For the text-containing cell, return its midpoint in [X, Y] coordinate format. 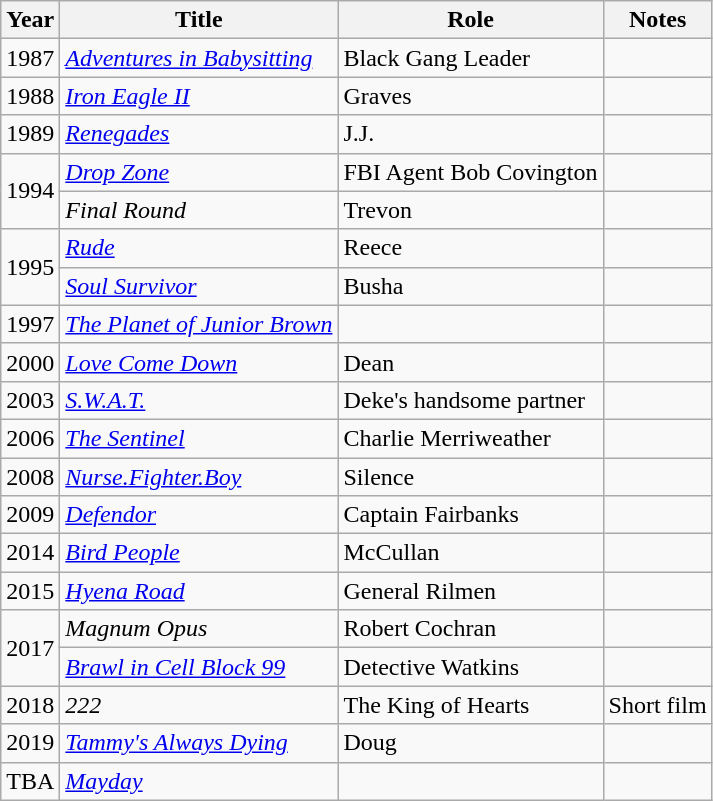
Brawl in Cell Block 99 [199, 667]
1997 [30, 324]
2006 [30, 438]
Drop Zone [199, 172]
Silence [470, 477]
TBA [30, 781]
Busha [470, 286]
Deke's handsome partner [470, 400]
Renegades [199, 134]
2009 [30, 515]
S.W.A.T. [199, 400]
2017 [30, 648]
2000 [30, 362]
Nurse.Fighter.Boy [199, 477]
Adventures in Babysitting [199, 58]
J.J. [470, 134]
2015 [30, 591]
2019 [30, 743]
Title [199, 20]
Final Round [199, 210]
Iron Eagle II [199, 96]
Love Come Down [199, 362]
2008 [30, 477]
Tammy's Always Dying [199, 743]
2018 [30, 705]
Role [470, 20]
Hyena Road [199, 591]
The King of Hearts [470, 705]
The Planet of Junior Brown [199, 324]
Defendor [199, 515]
1994 [30, 191]
1995 [30, 267]
McCullan [470, 553]
1989 [30, 134]
FBI Agent Bob Covington [470, 172]
2003 [30, 400]
Captain Fairbanks [470, 515]
Detective Watkins [470, 667]
Year [30, 20]
Bird People [199, 553]
1988 [30, 96]
2014 [30, 553]
Rude [199, 248]
Mayday [199, 781]
Reece [470, 248]
Robert Cochran [470, 629]
Black Gang Leader [470, 58]
The Sentinel [199, 438]
Dean [470, 362]
General Rilmen [470, 591]
Trevon [470, 210]
Soul Survivor [199, 286]
Magnum Opus [199, 629]
1987 [30, 58]
Doug [470, 743]
Charlie Merriweather [470, 438]
Notes [658, 20]
Short film [658, 705]
222 [199, 705]
Graves [470, 96]
